Detect which cell encompasses the target text, then output its (x, y) center coordinate. 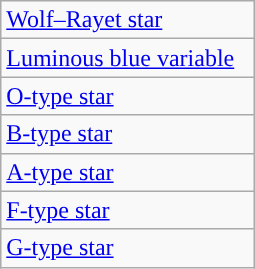
F-type star (128, 210)
G-type star (128, 248)
A-type star (128, 172)
Wolf–Rayet star (128, 20)
O-type star (128, 96)
B-type star (128, 134)
Luminous blue variable (128, 58)
